Identify which cell holds the provided text, then report its (x, y) central coordinate. 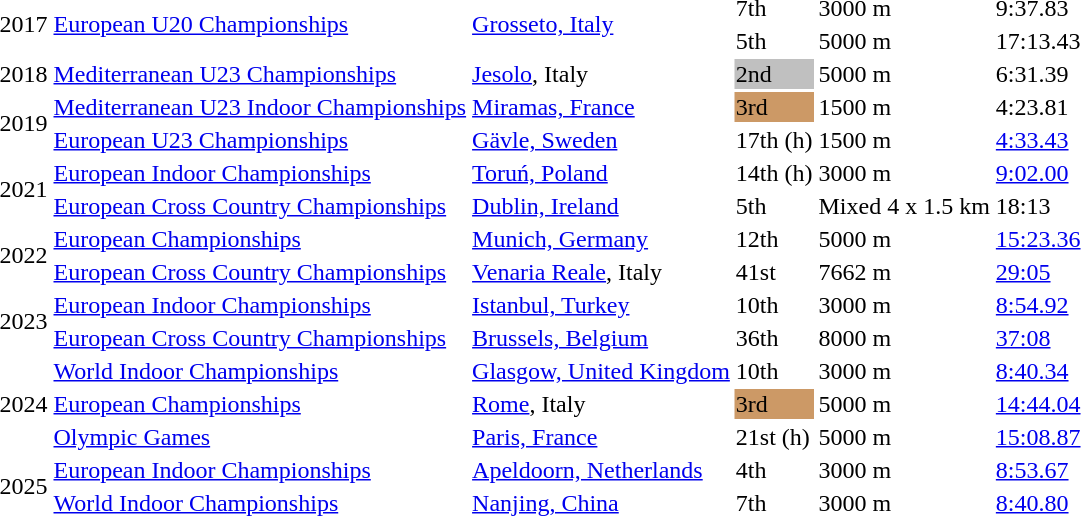
Munich, Germany (602, 239)
Miramas, France (602, 107)
4th (774, 470)
17th (h) (774, 140)
World Indoor Championships (260, 371)
36th (774, 338)
14th (h) (774, 173)
Rome, Italy (602, 404)
Mediterranean U23 Championships (260, 74)
Brussels, Belgium (602, 338)
2nd (774, 74)
European U23 Championships (260, 140)
Apeldoorn, Netherlands (602, 470)
Dublin, Ireland (602, 206)
Istanbul, Turkey (602, 305)
41st (774, 272)
7662 m (904, 272)
Paris, France (602, 437)
Gävle, Sweden (602, 140)
Mediterranean U23 Indoor Championships (260, 107)
Olympic Games (260, 437)
Jesolo, Italy (602, 74)
Venaria Reale, Italy (602, 272)
8000 m (904, 338)
12th (774, 239)
Mixed 4 x 1.5 km (904, 206)
Glasgow, United Kingdom (602, 371)
21st (h) (774, 437)
Toruń, Poland (602, 173)
